Find where the given text appears and provide that cell's center as [X, Y] coordinate. 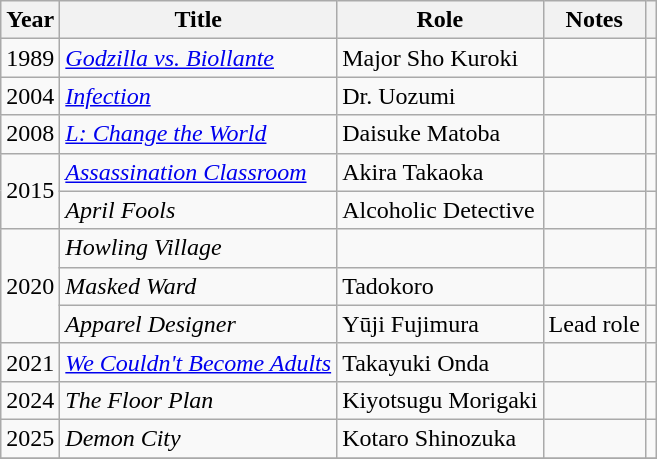
Assassination Classroom [198, 172]
Alcoholic Detective [440, 210]
Title [198, 20]
Role [440, 20]
2025 [30, 438]
Infection [198, 96]
2008 [30, 134]
Apparel Designer [198, 324]
April Fools [198, 210]
L: Change the World [198, 134]
Demon City [198, 438]
1989 [30, 58]
Daisuke Matoba [440, 134]
Dr. Uozumi [440, 96]
2020 [30, 286]
2021 [30, 362]
Takayuki Onda [440, 362]
Howling Village [198, 248]
Notes [594, 20]
We Couldn't Become Adults [198, 362]
2004 [30, 96]
2024 [30, 400]
Yūji Fujimura [440, 324]
Masked Ward [198, 286]
Major Sho Kuroki [440, 58]
Kiyotsugu Morigaki [440, 400]
Year [30, 20]
2015 [30, 191]
Kotaro Shinozuka [440, 438]
Akira Takaoka [440, 172]
Lead role [594, 324]
Tadokoro [440, 286]
Godzilla vs. Biollante [198, 58]
The Floor Plan [198, 400]
